Return [X, Y] of the center of cell containing provided text 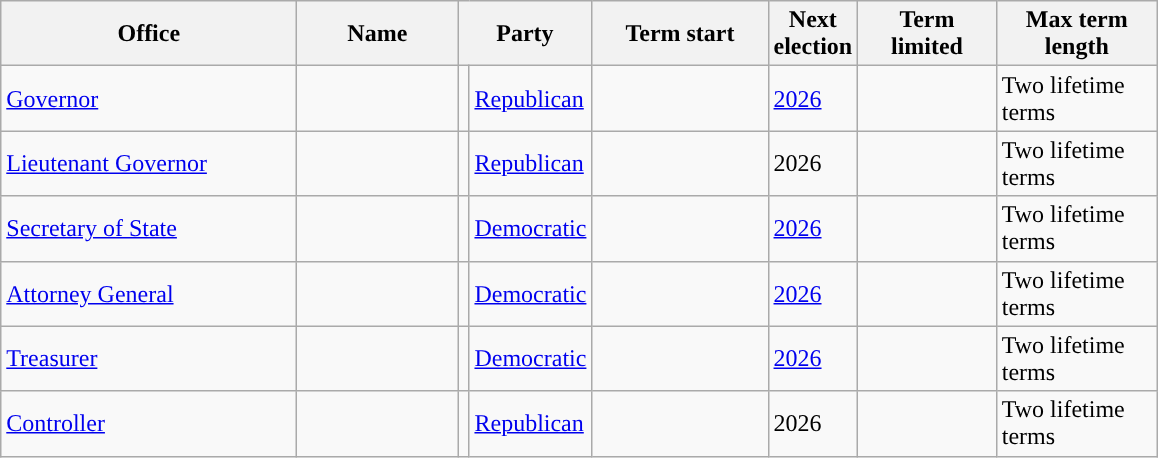
Lieutenant Governor [149, 164]
Attorney General [149, 294]
Next election [813, 34]
Name [378, 34]
Controller [149, 424]
Max term length [1076, 34]
Term limited [928, 34]
Term start [680, 34]
Governor [149, 98]
Treasurer [149, 358]
Office [149, 34]
Party [525, 34]
Secretary of State [149, 228]
